Output the [x, y] coordinate of the center of the cell containing the given text.  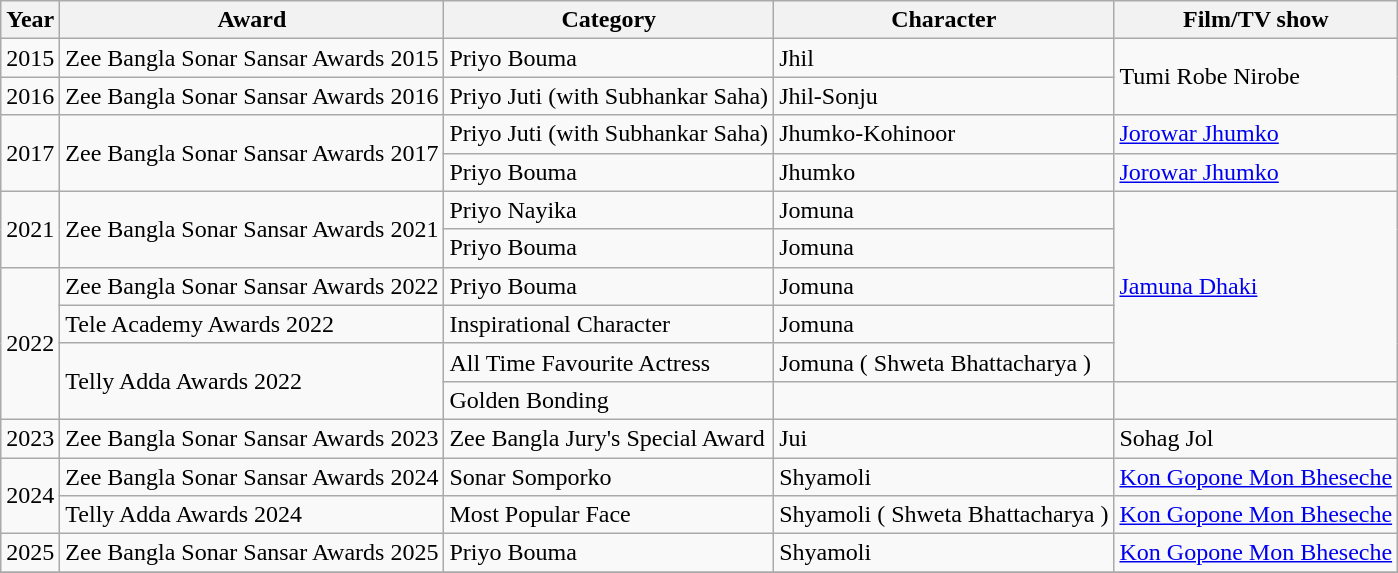
Jhil-Sonju [944, 96]
Character [944, 20]
Jamuna Dhaki [1256, 286]
Most Popular Face [609, 515]
Golden Bonding [609, 400]
Sohag Jol [1256, 438]
2022 [30, 343]
Jomuna ( Shweta Bhattacharya ) [944, 362]
Telly Adda Awards 2024 [252, 515]
Zee Bangla Sonar Sansar Awards 2022 [252, 286]
Jhumko [944, 172]
Jhil [944, 58]
Jhumko-Kohinoor [944, 134]
2015 [30, 58]
Zee Bangla Sonar Sansar Awards 2021 [252, 229]
2021 [30, 229]
Priyo Nayika [609, 210]
2025 [30, 553]
Tele Academy Awards 2022 [252, 324]
Tumi Robe Nirobe [1256, 77]
Zee Bangla Sonar Sansar Awards 2015 [252, 58]
Sonar Somporko [609, 477]
2017 [30, 153]
Award [252, 20]
Film/TV show [1256, 20]
Year [30, 20]
Shyamoli ( Shweta Bhattacharya ) [944, 515]
Zee Bangla Jury's Special Award [609, 438]
Zee Bangla Sonar Sansar Awards 2024 [252, 477]
Inspirational Character [609, 324]
2016 [30, 96]
2023 [30, 438]
Telly Adda Awards 2022 [252, 381]
Jui [944, 438]
Zee Bangla Sonar Sansar Awards 2017 [252, 153]
2024 [30, 496]
Category [609, 20]
All Time Favourite Actress [609, 362]
Zee Bangla Sonar Sansar Awards 2023 [252, 438]
Zee Bangla Sonar Sansar Awards 2016 [252, 96]
Zee Bangla Sonar Sansar Awards 2025 [252, 553]
